Search for the cell housing the specified text and yield its [x, y] center coordinate. 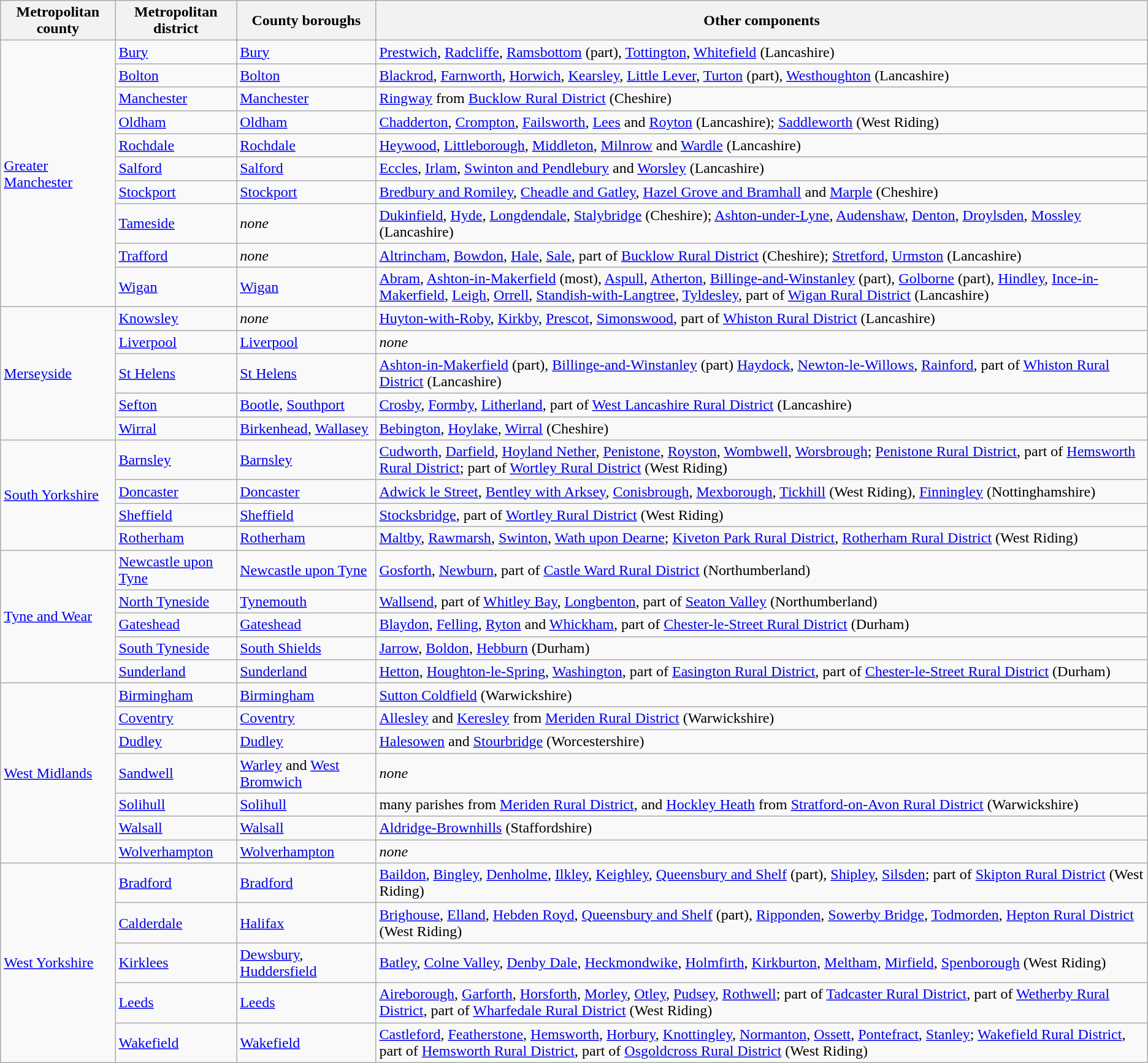
Knowsley [176, 318]
South Tyneside [176, 648]
Stocksbridge, part of Wortley Rural District (West Riding) [762, 515]
Blackrod, Farnworth, Horwich, Kearsley, Little Lever, Turton (part), Westhoughton (Lancashire) [762, 75]
Aldridge-Brownhills (Staffordshire) [762, 828]
Eccles, Irlam, Swinton and Pendlebury and Worsley (Lancashire) [762, 169]
Sandwell [176, 772]
many parishes from Meriden Rural District, and Hockley Heath from Stratford-on-Avon Rural District (Warwickshire) [762, 805]
Kirklees [176, 962]
County boroughs [307, 21]
Greater Manchester [58, 174]
South Shields [307, 648]
Sutton Coldfield (Warwickshire) [762, 695]
Tynemouth [307, 601]
Altrincham, Bowdon, Hale, Sale, part of Bucklow Rural District (Cheshire); Stretford, Urmston (Lancashire) [762, 255]
Wallsend, part of Whitley Bay, Longbenton, part of Seaton Valley (Northumberland) [762, 601]
Dewsbury, Huddersfield [307, 962]
Jarrow, Boldon, Hebburn (Durham) [762, 648]
Bredbury and Romiley, Cheadle and Gatley, Hazel Grove and Bramhall and Marple (Cheshire) [762, 192]
Tyne and Wear [58, 617]
Crosby, Formby, Litherland, part of West Lancashire Rural District (Lancashire) [762, 405]
Chadderton, Crompton, Failsworth, Lees and Royton (Lancashire); Saddleworth (West Riding) [762, 122]
Halesowen and Stourbridge (Worcestershire) [762, 741]
Huyton-with-Roby, Kirkby, Prescot, Simonswood, part of Whiston Rural District (Lancashire) [762, 318]
Merseyside [58, 373]
Blaydon, Felling, Ryton and Whickham, part of Chester-le-Street Rural District (Durham) [762, 625]
Trafford [176, 255]
Metropolitan county [58, 21]
Calderdale [176, 923]
Hetton, Houghton-le-Spring, Washington, part of Easington Rural District, part of Chester-le-Street Rural District (Durham) [762, 671]
Dukinfield, Hyde, Longdendale, Stalybridge (Cheshire); Ashton-under-Lyne, Audenshaw, Denton, Droylsden, Mossley (Lancashire) [762, 223]
Prestwich, Radcliffe, Ramsbottom (part), Tottington, Whitefield (Lancashire) [762, 52]
Warley and West Bromwich [307, 772]
North Tyneside [176, 601]
Ashton-in-Makerfield (part), Billinge-and-Winstanley (part) Haydock, Newton-le-Willows, Rainford, part of Whiston Rural District (Lancashire) [762, 374]
Wirral [176, 429]
Metropolitan district [176, 21]
Halifax [307, 923]
West Yorkshire [58, 962]
Adwick le Street, Bentley with Arksey, Conisbrough, Mexborough, Tickhill (West Riding), Finningley (Nottinghamshire) [762, 492]
Baildon, Bingley, Denholme, Ilkley, Keighley, Queensbury and Shelf (part), Shipley, Silsden; part of Skipton Rural District (West Riding) [762, 883]
Brighouse, Elland, Hebden Royd, Queensbury and Shelf (part), Ripponden, Sowerby Bridge, Todmorden, Hepton Rural District (West Riding) [762, 923]
Allesley and Keresley from Meriden Rural District (Warwickshire) [762, 718]
West Midlands [58, 772]
Tameside [176, 223]
Other components [762, 21]
Sefton [176, 405]
Heywood, Littleborough, Middleton, Milnrow and Wardle (Lancashire) [762, 145]
Gosforth, Newburn, part of Castle Ward Rural District (Northumberland) [762, 570]
Bootle, Southport [307, 405]
Ringway from Bucklow Rural District (Cheshire) [762, 99]
Bebington, Hoylake, Wirral (Cheshire) [762, 429]
Batley, Colne Valley, Denby Dale, Heckmondwike, Holmfirth, Kirkburton, Meltham, Mirfield, Spenborough (West Riding) [762, 962]
Birkenhead, Wallasey [307, 429]
Maltby, Rawmarsh, Swinton, Wath upon Dearne; Kiveton Park Rural District, Rotherham Rural District (West Riding) [762, 538]
South Yorkshire [58, 495]
